From the cell containing the given text, extract its center point as [x, y] coordinate. 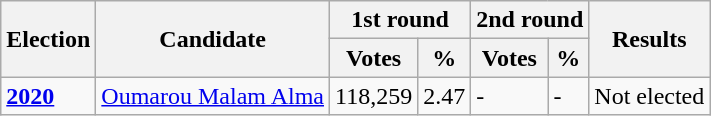
2nd round [530, 20]
1st round [400, 20]
Results [650, 39]
Oumarou Malam Alma [213, 96]
2.47 [444, 96]
Not elected [650, 96]
118,259 [374, 96]
2020 [48, 96]
Candidate [213, 39]
Election [48, 39]
